Search for the cell housing the specified text and yield its [x, y] center coordinate. 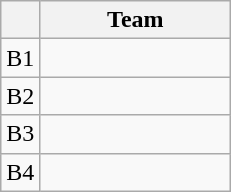
Team [136, 20]
B4 [20, 172]
B3 [20, 134]
B2 [20, 96]
B1 [20, 58]
